Find where the given text appears and provide that cell's center as (x, y) coordinate. 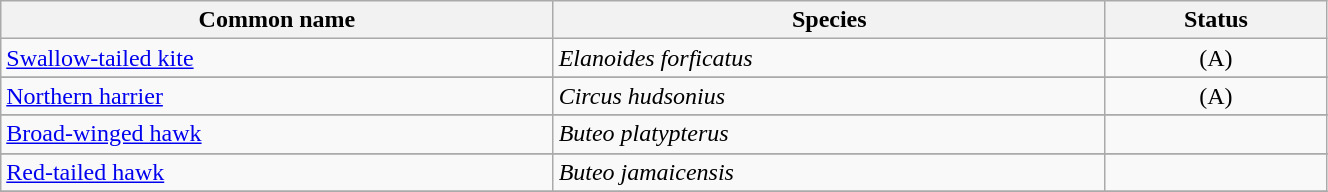
Swallow-tailed kite (277, 58)
Buteo platypterus (829, 134)
Elanoides forficatus (829, 58)
Broad-winged hawk (277, 134)
Northern harrier (277, 96)
Buteo jamaicensis (829, 172)
Red-tailed hawk (277, 172)
Circus hudsonius (829, 96)
Species (829, 20)
Status (1216, 20)
Common name (277, 20)
